For the text-containing cell, return its midpoint in [X, Y] coordinate format. 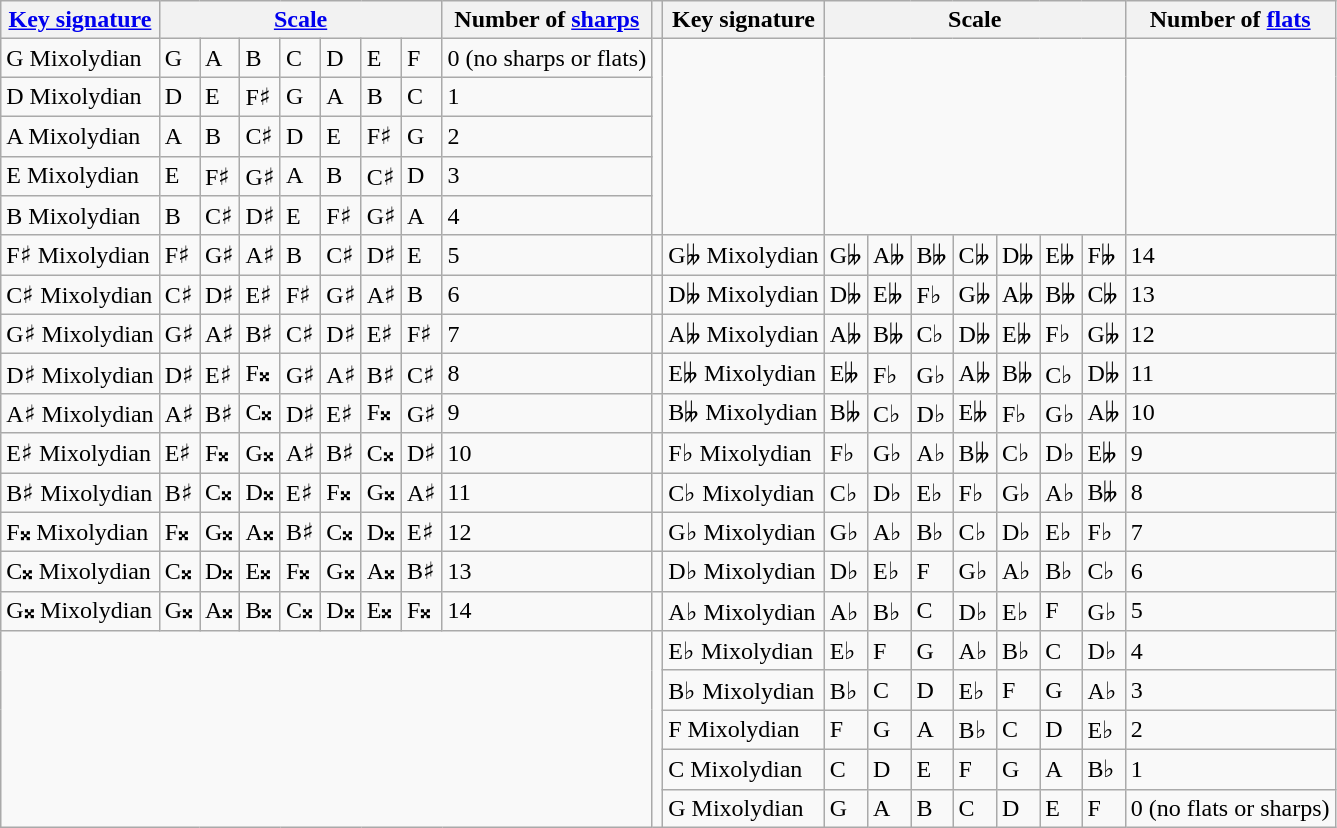
D𝄫 Mixolydian [744, 295]
F Mixolydian [744, 730]
B𝄫 Mixolydian [744, 413]
D♭ Mixolydian [744, 572]
Number of sharps [547, 20]
Number of flats [1230, 20]
B𝄪 [260, 611]
B♭ Mixolydian [744, 690]
A Mixolydian [80, 136]
0 (no sharps or flats) [547, 58]
G𝄪 Mixolydian [80, 611]
E♭ Mixolydian [744, 651]
A♯ Mixolydian [80, 413]
C𝄪 Mixolydian [80, 572]
E Mixolydian [80, 176]
F♯ Mixolydian [80, 255]
C♭ Mixolydian [744, 492]
E𝄫 Mixolydian [744, 374]
C Mixolydian [744, 769]
G♯ Mixolydian [80, 334]
B♯ Mixolydian [80, 492]
D Mixolydian [80, 97]
G♭ Mixolydian [744, 532]
A𝄫 Mixolydian [744, 334]
A♭ Mixolydian [744, 611]
F𝄪 Mixolydian [80, 532]
D♯ Mixolydian [80, 374]
B Mixolydian [80, 216]
G𝄫 Mixolydian [744, 255]
C♯ Mixolydian [80, 295]
0 (no flats or sharps) [1230, 808]
F𝄫 [1104, 255]
E♯ Mixolydian [80, 453]
F♭ Mixolydian [744, 453]
